Scan for the cell matching the given text and deliver its (X, Y) coordinate at center. 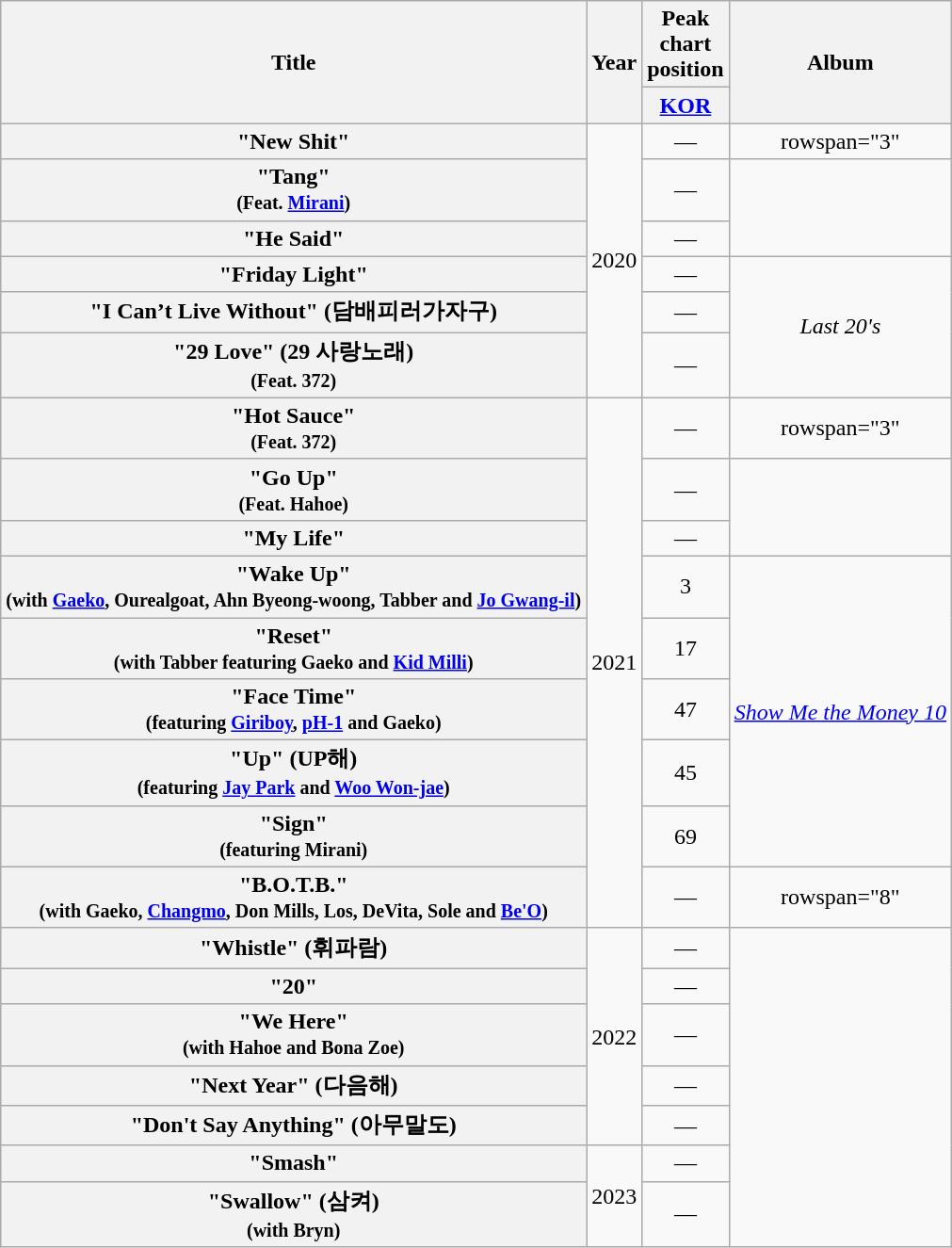
KOR (686, 105)
17 (686, 648)
"Face Time"(featuring Giriboy, pH-1 and Gaeko) (294, 710)
47 (686, 710)
"20" (294, 986)
"Whistle" (휘파람) (294, 948)
"B.O.T.B."(with Gaeko, Changmo, Don Mills, Los, DeVita, Sole and Be'O) (294, 897)
"Don't Say Anything" (아무말도) (294, 1126)
Peakchartposition (686, 44)
Show Me the Money 10 (840, 711)
2023 (614, 1196)
"Friday Light" (294, 274)
Last 20's (840, 327)
"29 Love" (29 사랑노래)(Feat. 372) (294, 365)
"He Said" (294, 238)
3 (686, 586)
69 (686, 836)
"Sign"(featuring Mirani) (294, 836)
"My Life" (294, 538)
"Go Up"(Feat. Hahoe) (294, 490)
2020 (614, 260)
2022 (614, 1036)
"We Here"(with Hahoe and Bona Zoe) (294, 1034)
"New Shit" (294, 141)
"Swallow" (삼켜)(with Bryn) (294, 1214)
"Reset"(with Tabber featuring Gaeko and Kid Milli) (294, 648)
2021 (614, 663)
rowspan="8" (840, 897)
Title (294, 62)
Year (614, 62)
"Hot Sauce"(Feat. 372) (294, 428)
Album (840, 62)
45 (686, 773)
"Up" (UP해)(featuring Jay Park and Woo Won-jae) (294, 773)
"I Can’t Live Without" (담배피러가자구) (294, 313)
"Wake Up"(with Gaeko, Ourealgoat, Ahn Byeong-woong, Tabber and Jo Gwang-il) (294, 586)
"Smash" (294, 1163)
"Next Year" (다음해) (294, 1085)
"Tang"(Feat. Mirani) (294, 190)
